Provide the (x, y) coordinate of the cell's center where the given text is located.  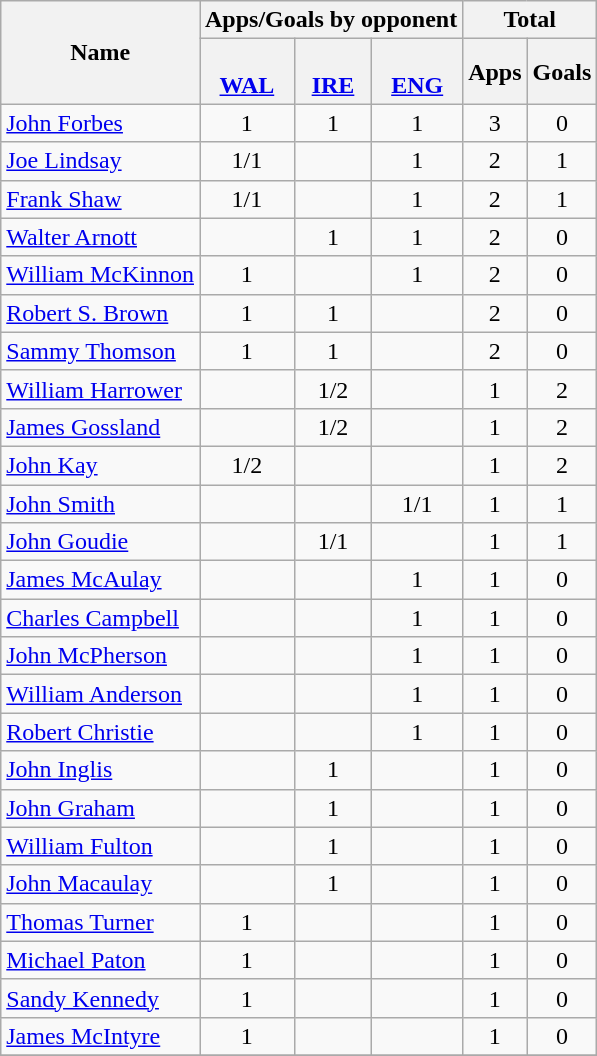
Sammy Thomson (100, 351)
Apps (495, 72)
Sandy Kennedy (100, 998)
IRE (332, 72)
John Macaulay (100, 884)
William Fulton (100, 846)
James McAulay (100, 580)
Goals (562, 72)
John Goudie (100, 542)
William Anderson (100, 694)
John Inglis (100, 770)
Charles Campbell (100, 618)
John McPherson (100, 656)
Walter Arnott (100, 237)
Michael Paton (100, 960)
ENG (418, 72)
Frank Shaw (100, 199)
John Graham (100, 808)
William Harrower (100, 389)
Total (530, 20)
William McKinnon (100, 275)
Name (100, 52)
James McIntyre (100, 1036)
James Gossland (100, 427)
Thomas Turner (100, 922)
John Kay (100, 465)
Robert S. Brown (100, 313)
Joe Lindsay (100, 161)
Robert Christie (100, 732)
John Forbes (100, 123)
WAL (248, 72)
John Smith (100, 503)
Apps/Goals by opponent (332, 20)
3 (495, 123)
